Return the (x, y) coordinate for the center point of the cell that contains the specified text.  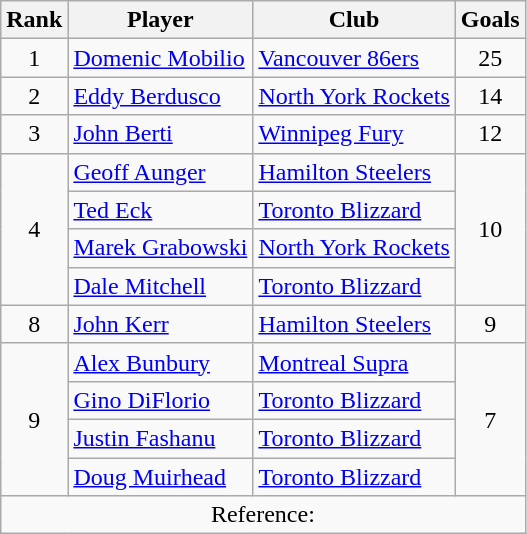
3 (34, 134)
10 (490, 229)
Player (160, 20)
Alex Bunbury (160, 362)
1 (34, 58)
Doug Muirhead (160, 477)
Reference: (263, 515)
12 (490, 134)
Winnipeg Fury (354, 134)
Domenic Mobilio (160, 58)
25 (490, 58)
Club (354, 20)
Rank (34, 20)
7 (490, 419)
Gino DiFlorio (160, 400)
John Berti (160, 134)
Justin Fashanu (160, 438)
Eddy Berdusco (160, 96)
Dale Mitchell (160, 286)
8 (34, 324)
Marek Grabowski (160, 248)
Goals (490, 20)
Geoff Aunger (160, 172)
John Kerr (160, 324)
4 (34, 229)
14 (490, 96)
2 (34, 96)
Ted Eck (160, 210)
Vancouver 86ers (354, 58)
Montreal Supra (354, 362)
